Capture the cell that displays the provided text and extract its [X, Y] central coordinate. 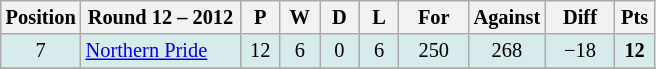
0 [340, 51]
Position [41, 17]
Against [508, 17]
−18 [580, 51]
Round 12 – 2012 [161, 17]
P [260, 17]
Northern Pride [161, 51]
D [340, 17]
Diff [580, 17]
L [379, 17]
7 [41, 51]
Pts [635, 17]
250 [434, 51]
268 [508, 51]
W [300, 17]
For [434, 17]
